From the cell containing the given text, extract its center point as [X, Y] coordinate. 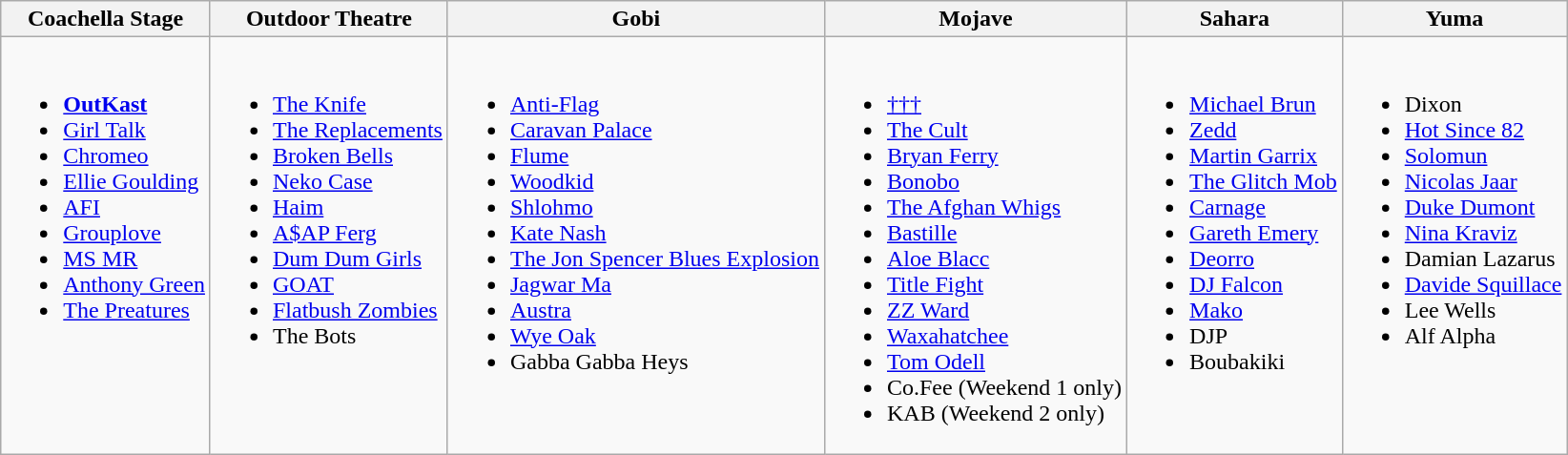
The KnifeThe ReplacementsBroken BellsNeko CaseHaimA$AP FergDum Dum GirlsGOATFlatbush ZombiesThe Bots [328, 246]
OutKastGirl TalkChromeoEllie GouldingAFIGrouploveMS MRAnthony GreenThe Preatures [106, 246]
Coachella Stage [106, 19]
Yuma [1455, 19]
Sahara [1235, 19]
Mojave [975, 19]
Outdoor Theatre [328, 19]
Anti-FlagCaravan PalaceFlumeWoodkidShlohmoKate NashThe Jon Spencer Blues ExplosionJagwar MaAustraWye OakGabba Gabba Heys [635, 246]
Gobi [635, 19]
DixonHot Since 82SolomunNicolas JaarDuke DumontNina KravizDamian LazarusDavide SquillaceLee WellsAlf Alpha [1455, 246]
Michael BrunZeddMartin GarrixThe Glitch MobCarnageGareth EmeryDeorroDJ FalconMakoDJPBoubakiki [1235, 246]
†††The CultBryan FerryBonoboThe Afghan WhigsBastilleAloe BlaccTitle FightZZ WardWaxahatcheeTom OdellCo.Fee (Weekend 1 only)KAB (Weekend 2 only) [975, 246]
